From the cell containing the given text, extract its center point as (X, Y) coordinate. 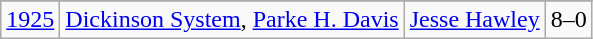
8–0 (568, 20)
Dickinson System, Parke H. Davis (232, 20)
1925 (30, 20)
Jesse Hawley (474, 20)
